Identify which cell holds the provided text, then report its (X, Y) central coordinate. 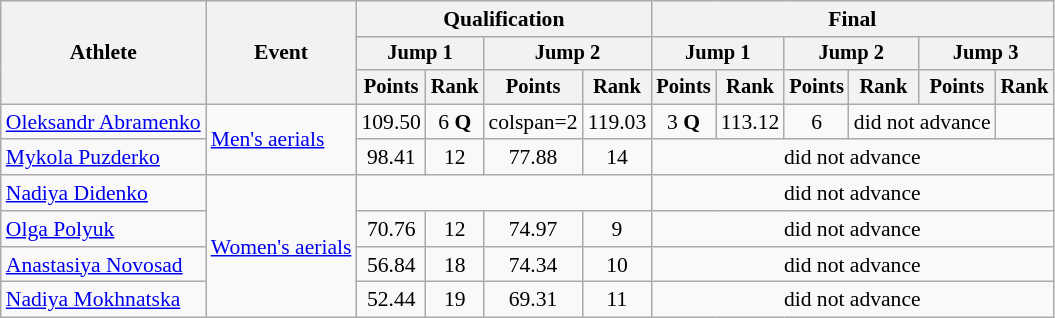
98.41 (390, 158)
Anastasiya Novosad (104, 265)
3 Q (683, 122)
119.03 (618, 122)
Event (282, 52)
colspan=2 (534, 122)
10 (618, 265)
11 (618, 300)
9 (618, 229)
6 Q (455, 122)
Oleksandr Abramenko (104, 122)
Athlete (104, 52)
Final (852, 19)
18 (455, 265)
Men's aerials (282, 140)
Women's aerials (282, 246)
52.44 (390, 300)
70.76 (390, 229)
Jump 3 (986, 54)
19 (455, 300)
Olga Polyuk (104, 229)
69.31 (534, 300)
56.84 (390, 265)
Nadiya Didenko (104, 193)
Nadiya Mokhnatska (104, 300)
6 (816, 122)
Qualification (504, 19)
77.88 (534, 158)
109.50 (390, 122)
14 (618, 158)
74.97 (534, 229)
74.34 (534, 265)
Mykola Puzderko (104, 158)
113.12 (750, 122)
